Capture the cell that displays the provided text and extract its [x, y] central coordinate. 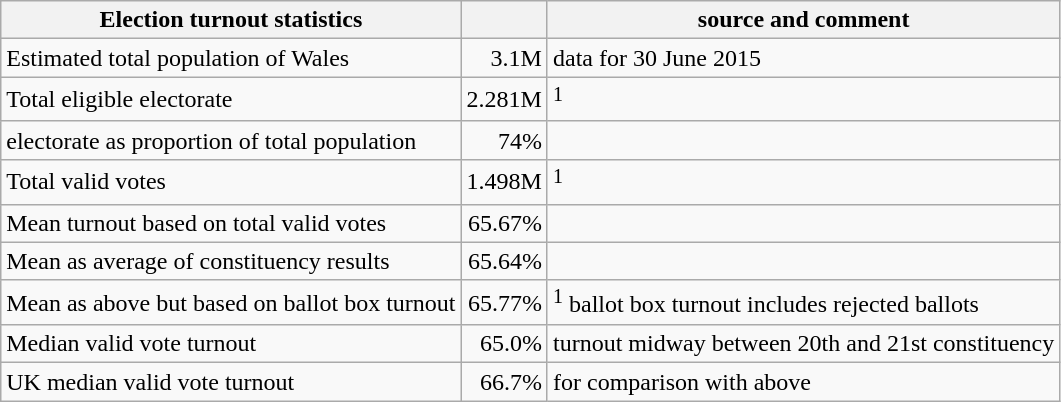
66.7% [504, 382]
65.77% [504, 302]
74% [504, 140]
Median valid vote turnout [231, 344]
data for 30 June 2015 [803, 58]
electorate as proportion of total population [231, 140]
2.281M [504, 100]
Total valid votes [231, 182]
Mean as above but based on ballot box turnout [231, 302]
Mean turnout based on total valid votes [231, 223]
Total eligible electorate [231, 100]
UK median valid vote turnout [231, 382]
65.67% [504, 223]
1.498M [504, 182]
Mean as average of constituency results [231, 261]
Election turnout statistics [231, 20]
Estimated total population of Wales [231, 58]
65.0% [504, 344]
65.64% [504, 261]
1 ballot box turnout includes rejected ballots [803, 302]
source and comment [803, 20]
3.1M [504, 58]
turnout midway between 20th and 21st constituency [803, 344]
for comparison with above [803, 382]
